Pinpoint the cell where the given text exists, returning its (X, Y) midpoint coordinate. 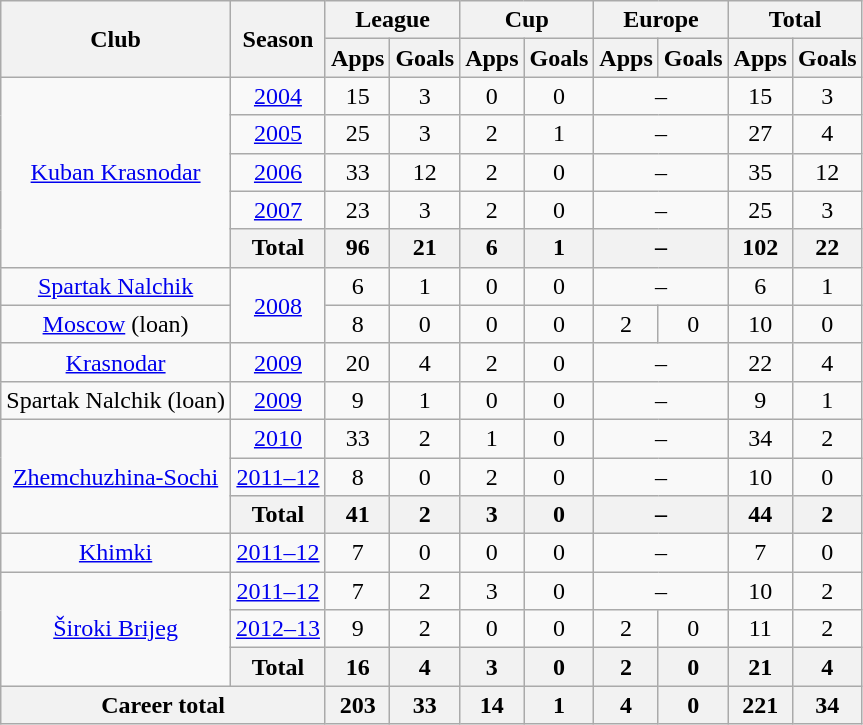
203 (357, 705)
2010 (278, 438)
44 (760, 515)
2008 (278, 305)
Cup (527, 20)
41 (357, 515)
Zhemchuzhina-Sochi (116, 476)
27 (760, 134)
221 (760, 705)
14 (492, 705)
Moscow (loan) (116, 324)
Club (116, 39)
2012–13 (278, 629)
Khimki (116, 553)
League (392, 20)
Široki Brijeg (116, 629)
Krasnodar (116, 362)
102 (760, 248)
2007 (278, 210)
2006 (278, 172)
96 (357, 248)
23 (357, 210)
35 (760, 172)
Spartak Nalchik (loan) (116, 400)
11 (760, 629)
Season (278, 39)
Kuban Krasnodar (116, 172)
2004 (278, 96)
Spartak Nalchik (116, 286)
Europe (661, 20)
16 (357, 667)
20 (357, 362)
Career total (164, 705)
2005 (278, 134)
